Scan for the cell matching the given text and deliver its [x, y] coordinate at center. 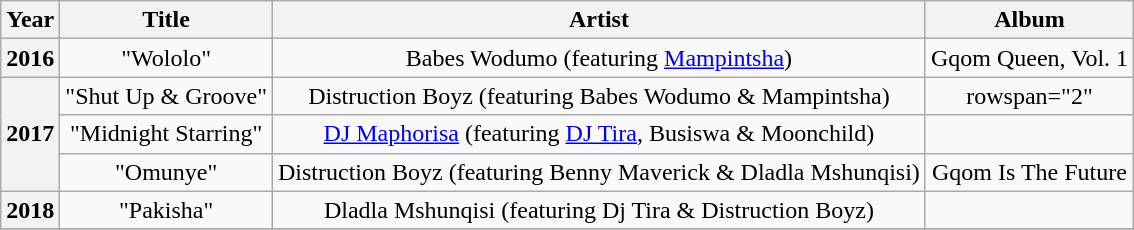
Dladla Mshunqisi (featuring Dj Tira & Distruction Boyz) [598, 210]
DJ Maphorisa (featuring DJ Tira, Busiswa & Moonchild) [598, 134]
2016 [30, 58]
Babes Wodumo (featuring Mampintsha) [598, 58]
Title [166, 20]
Artist [598, 20]
Album [1029, 20]
rowspan="2" [1029, 96]
"Midnight Starring" [166, 134]
Gqom Is The Future [1029, 172]
Distruction Boyz (featuring Benny Maverick & Dladla Mshunqisi) [598, 172]
"Omunye" [166, 172]
Year [30, 20]
2017 [30, 134]
"Wololo" [166, 58]
"Shut Up & Groove" [166, 96]
Gqom Queen, Vol. 1 [1029, 58]
"Pakisha" [166, 210]
Distruction Boyz (featuring Babes Wodumo & Mampintsha) [598, 96]
2018 [30, 210]
